Identify which cell holds the provided text, then report its (X, Y) central coordinate. 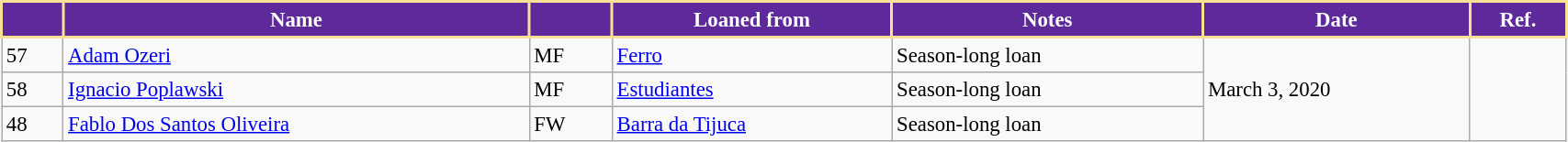
Barra da Tijuca (751, 125)
Fablo Dos Santos Oliveira (296, 125)
Ferro (751, 55)
Name (296, 20)
Ignacio Poplawski (296, 90)
Ref. (1517, 20)
48 (33, 125)
Notes (1047, 20)
Loaned from (751, 20)
FW (570, 125)
57 (33, 55)
58 (33, 90)
Adam Ozeri (296, 55)
Estudiantes (751, 90)
Date (1337, 20)
March 3, 2020 (1337, 90)
